Find where the given text appears and provide that cell's center as [X, Y] coordinate. 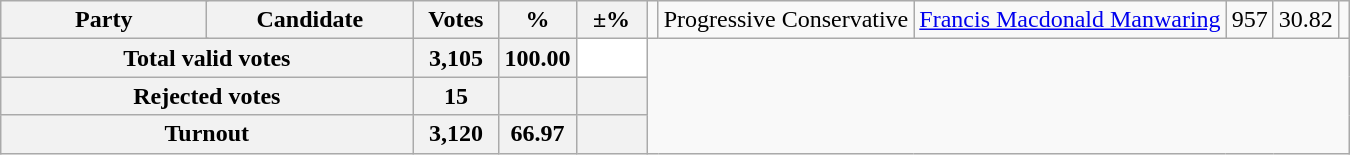
Party [104, 20]
Francis Macdonald Manwaring [1070, 20]
957 [1250, 20]
Rejected votes [207, 96]
15 [456, 96]
100.00 [538, 58]
3,105 [456, 58]
% [538, 20]
66.97 [538, 134]
Candidate [310, 20]
Turnout [207, 134]
3,120 [456, 134]
Votes [456, 20]
Total valid votes [207, 58]
Progressive Conservative [786, 20]
30.82 [1306, 20]
±% [612, 20]
